Pinpoint the cell where the given text exists, returning its [X, Y] midpoint coordinate. 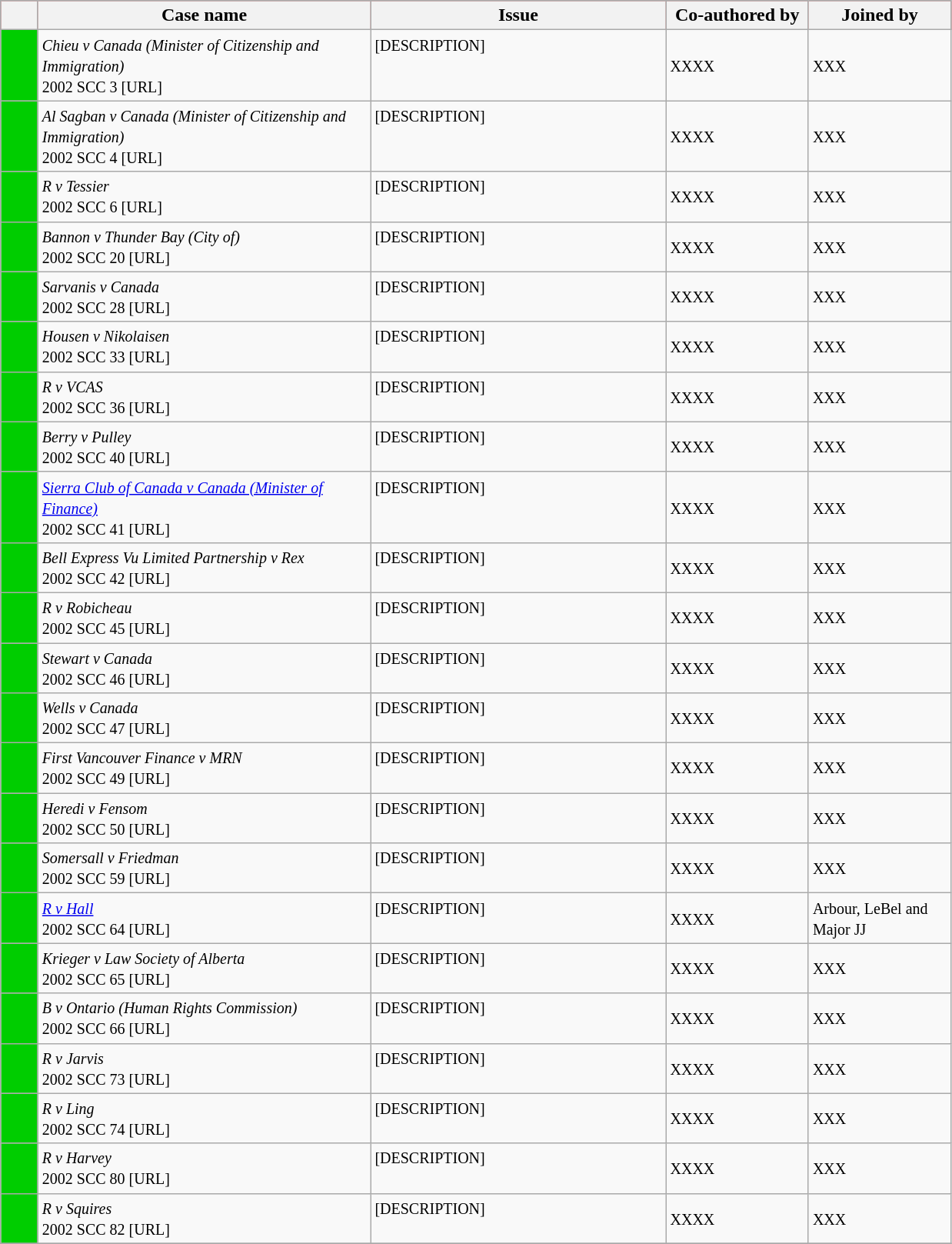
Bell Express Vu Limited Partnership v Rex2002 SCC 42 [URL] [205, 568]
Heredi v Fensom2002 SCC 50 [URL] [205, 819]
Co-authored by [737, 15]
Sierra Club of Canada v Canada (Minister of Finance)2002 SCC 41 [URL] [205, 507]
R v Harvey2002 SCC 80 [URL] [205, 1168]
Wells v Canada2002 SCC 47 [URL] [205, 719]
Bannon v Thunder Bay (City of)2002 SCC 20 [URL] [205, 246]
R v VCAS2002 SCC 36 [URL] [205, 397]
Berry v Pulley2002 SCC 40 [URL] [205, 446]
R v Hall2002 SCC 64 [URL] [205, 919]
R v Squires2002 SCC 82 [URL] [205, 1219]
Housen v Nikolaisen2002 SCC 33 [URL] [205, 346]
Krieger v Law Society of Alberta2002 SCC 65 [URL] [205, 968]
Somersall v Friedman2002 SCC 59 [URL] [205, 868]
Chieu v Canada (Minister of Citizenship and Immigration)2002 SCC 3 [URL] [205, 65]
R v Jarvis2002 SCC 73 [URL] [205, 1068]
R v Tessier2002 SCC 6 [URL] [205, 197]
R v Robicheau2002 SCC 45 [URL] [205, 617]
Stewart v Canada2002 SCC 46 [URL] [205, 668]
First Vancouver Finance v MRN2002 SCC 49 [URL] [205, 768]
Case name [205, 15]
B v Ontario (Human Rights Commission)2002 SCC 66 [URL] [205, 1019]
Al Sagban v Canada (Minister of Citizenship and Immigration)2002 SCC 4 [URL] [205, 136]
Issue [518, 15]
R v Ling2002 SCC 74 [URL] [205, 1119]
Arbour, LeBel and Major JJ [880, 919]
Sarvanis v Canada2002 SCC 28 [URL] [205, 297]
Joined by [880, 15]
